From the cell containing the given text, extract its center point as (X, Y) coordinate. 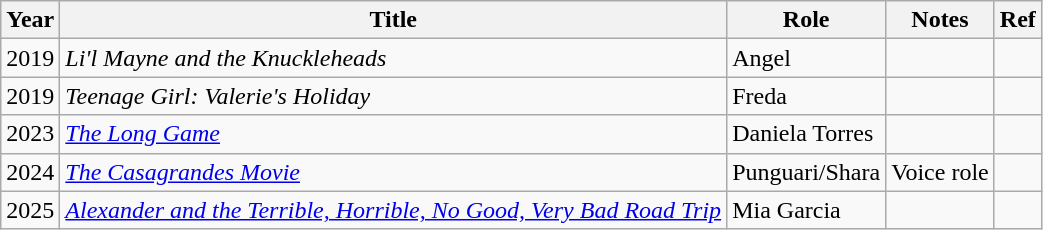
Freda (806, 96)
Angel (806, 58)
2025 (30, 210)
Teenage Girl: Valerie's Holiday (394, 96)
Alexander and the Terrible, Horrible, No Good, Very Bad Road Trip (394, 210)
Title (394, 20)
Year (30, 20)
The Casagrandes Movie (394, 172)
Punguari/Shara (806, 172)
Ref (1018, 20)
Daniela Torres (806, 134)
Li'l Mayne and the Knuckleheads (394, 58)
Notes (940, 20)
Voice role (940, 172)
2023 (30, 134)
Role (806, 20)
The Long Game (394, 134)
2024 (30, 172)
Mia Garcia (806, 210)
